Detect which cell encompasses the target text, then output its [x, y] center coordinate. 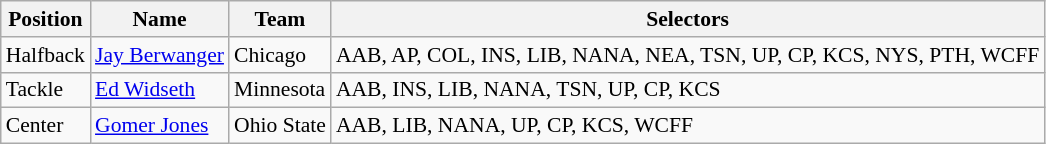
Ohio State [280, 126]
Minnesota [280, 90]
Position [46, 19]
Halfback [46, 55]
Team [280, 19]
Selectors [688, 19]
AAB, AP, COL, INS, LIB, NANA, NEA, TSN, UP, CP, KCS, NYS, PTH, WCFF [688, 55]
Chicago [280, 55]
Center [46, 126]
Name [160, 19]
AAB, LIB, NANA, UP, CP, KCS, WCFF [688, 126]
Jay Berwanger [160, 55]
AAB, INS, LIB, NANA, TSN, UP, CP, KCS [688, 90]
Tackle [46, 90]
Gomer Jones [160, 126]
Ed Widseth [160, 90]
